Output the (X, Y) coordinate of the center of the cell containing the given text.  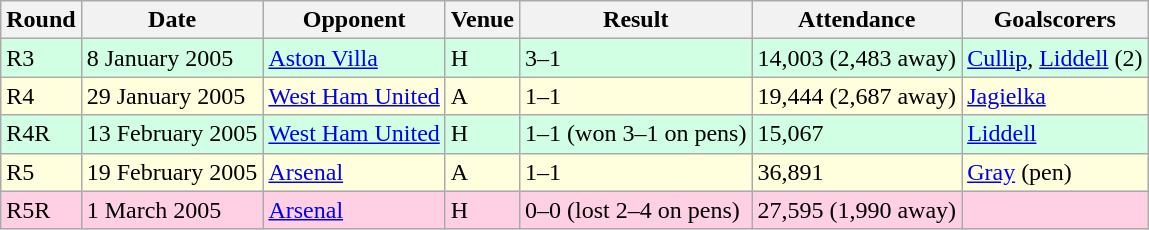
Venue (482, 20)
14,003 (2,483 away) (857, 58)
8 January 2005 (172, 58)
29 January 2005 (172, 96)
Aston Villa (354, 58)
13 February 2005 (172, 134)
Cullip, Liddell (2) (1055, 58)
Date (172, 20)
0–0 (lost 2–4 on pens) (636, 210)
1–1 (won 3–1 on pens) (636, 134)
Goalscorers (1055, 20)
R5 (41, 172)
Liddell (1055, 134)
19 February 2005 (172, 172)
1 March 2005 (172, 210)
3–1 (636, 58)
R5R (41, 210)
15,067 (857, 134)
Opponent (354, 20)
19,444 (2,687 away) (857, 96)
Gray (pen) (1055, 172)
27,595 (1,990 away) (857, 210)
R3 (41, 58)
R4R (41, 134)
Attendance (857, 20)
R4 (41, 96)
36,891 (857, 172)
Jagielka (1055, 96)
Round (41, 20)
Result (636, 20)
